Detect which cell encompasses the target text, then output its (x, y) center coordinate. 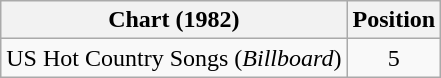
Chart (1982) (174, 20)
US Hot Country Songs (Billboard) (174, 58)
5 (394, 58)
Position (394, 20)
